For the text-containing cell, return its midpoint in [X, Y] coordinate format. 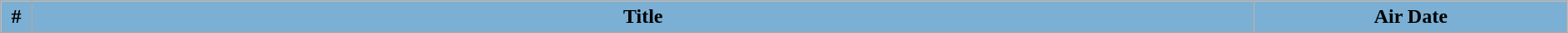
Air Date [1410, 17]
Title [643, 17]
# [17, 17]
